Provide the (x, y) coordinate of the cell's center where the given text is located.  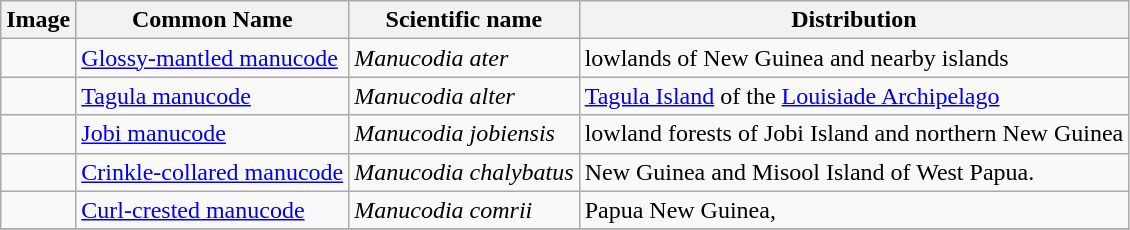
Curl-crested manucode (212, 210)
lowland forests of Jobi Island and northern New Guinea (854, 134)
Glossy-mantled manucode (212, 58)
Manucodia jobiensis (464, 134)
Manucodia comrii (464, 210)
lowlands of New Guinea and nearby islands (854, 58)
Manucodia alter (464, 96)
Crinkle-collared manucode (212, 172)
Common Name (212, 20)
Scientific name (464, 20)
Jobi manucode (212, 134)
New Guinea and Misool Island of West Papua. (854, 172)
Distribution (854, 20)
Manucodia chalybatus (464, 172)
Papua New Guinea, (854, 210)
Manucodia ater (464, 58)
Tagula Island of the Louisiade Archipelago (854, 96)
Tagula manucode (212, 96)
Image (38, 20)
